From the cell containing the given text, extract its center point as [x, y] coordinate. 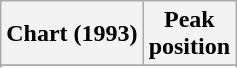
Chart (1993) [72, 34]
Peakposition [189, 34]
